Return [X, Y] of the center of cell containing provided text 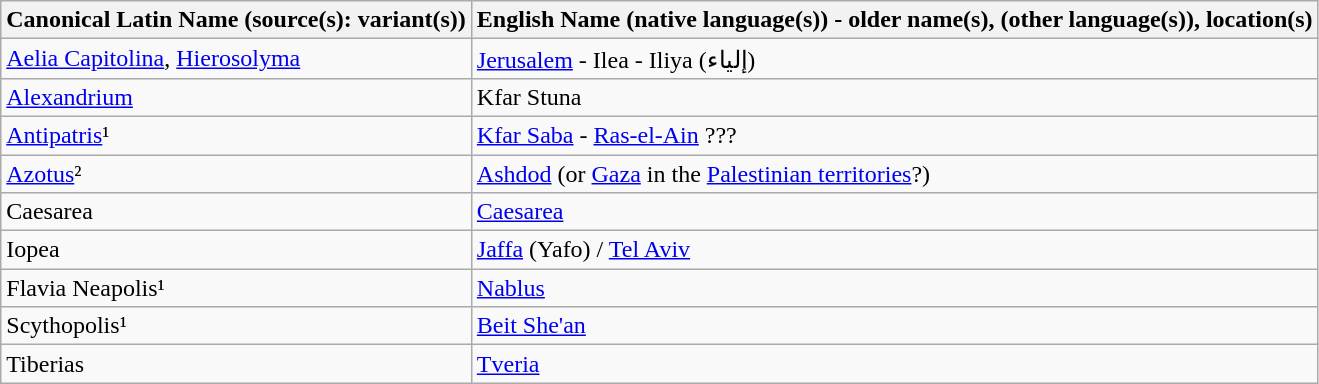
Scythopolis¹ [236, 326]
Aelia Capitolina, Hierosolyma [236, 59]
Kfar Saba - Ras-el-Ain ??? [894, 135]
Tiberias [236, 364]
Nablus [894, 288]
Canonical Latin Name (source(s): variant(s)) [236, 20]
Jaffa (Yafo) / Tel Aviv [894, 250]
Iopea [236, 250]
Azotus² [236, 173]
Flavia Neapolis¹ [236, 288]
Alexandrium [236, 97]
Jerusalem - Ilea - Iliya (إلياء) [894, 59]
Tveria [894, 364]
Kfar Stuna [894, 97]
Beit She'an [894, 326]
Ashdod (or Gaza in the Palestinian territories?) [894, 173]
Antipatris¹ [236, 135]
English Name (native language(s)) - older name(s), (other language(s)), location(s) [894, 20]
